Provide the [X, Y] coordinate of the cell's center where the given text is located.  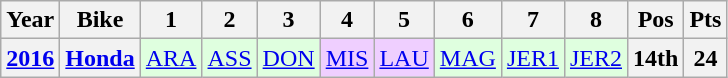
Year [30, 20]
LAU [404, 58]
1 [171, 20]
Honda [100, 58]
Pts [706, 20]
Bike [100, 20]
6 [468, 20]
4 [347, 20]
DON [288, 58]
JER2 [596, 58]
14th [656, 58]
5 [404, 20]
2016 [30, 58]
Pos [656, 20]
ARA [171, 58]
JER1 [532, 58]
3 [288, 20]
2 [230, 20]
24 [706, 58]
MIS [347, 58]
ASS [230, 58]
8 [596, 20]
MAG [468, 58]
7 [532, 20]
